Locate the cell with the specified text and output its (X, Y) center coordinate. 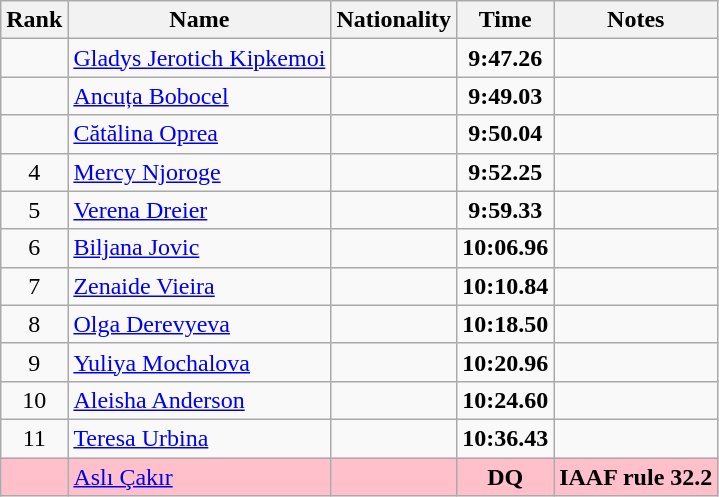
Aslı Çakır (200, 477)
9 (34, 362)
Rank (34, 20)
Time (506, 20)
Gladys Jerotich Kipkemoi (200, 58)
9:49.03 (506, 96)
10:06.96 (506, 248)
IAAF rule 32.2 (636, 477)
Aleisha Anderson (200, 400)
11 (34, 438)
Olga Derevyeva (200, 324)
9:47.26 (506, 58)
6 (34, 248)
Verena Dreier (200, 210)
5 (34, 210)
10:24.60 (506, 400)
Zenaide Vieira (200, 286)
10:36.43 (506, 438)
Name (200, 20)
4 (34, 172)
Teresa Urbina (200, 438)
Cătălina Oprea (200, 134)
Biljana Jovic (200, 248)
9:50.04 (506, 134)
Ancuța Bobocel (200, 96)
Mercy Njoroge (200, 172)
10 (34, 400)
8 (34, 324)
Yuliya Mochalova (200, 362)
10:20.96 (506, 362)
DQ (506, 477)
9:59.33 (506, 210)
Nationality (394, 20)
Notes (636, 20)
10:18.50 (506, 324)
7 (34, 286)
10:10.84 (506, 286)
9:52.25 (506, 172)
